Return (x, y) of the center of cell containing provided text 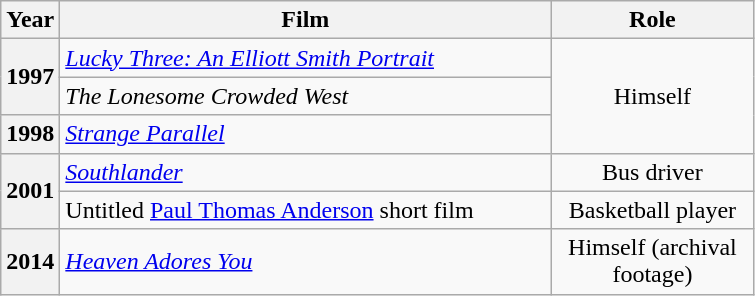
Himself (archival footage) (652, 262)
The Lonesome Crowded West (306, 96)
Role (652, 20)
Strange Parallel (306, 134)
Himself (652, 96)
1997 (30, 77)
2014 (30, 262)
Film (306, 20)
Bus driver (652, 172)
2001 (30, 191)
Untitled Paul Thomas Anderson short film (306, 210)
Heaven Adores You (306, 262)
Lucky Three: An Elliott Smith Portrait (306, 58)
Year (30, 20)
Basketball player (652, 210)
Southlander (306, 172)
1998 (30, 134)
